Capture the cell that displays the provided text and extract its (X, Y) central coordinate. 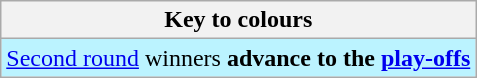
Second round winners advance to the play-offs (238, 58)
Key to colours (238, 20)
